Locate the cell with the specified text and output its (x, y) center coordinate. 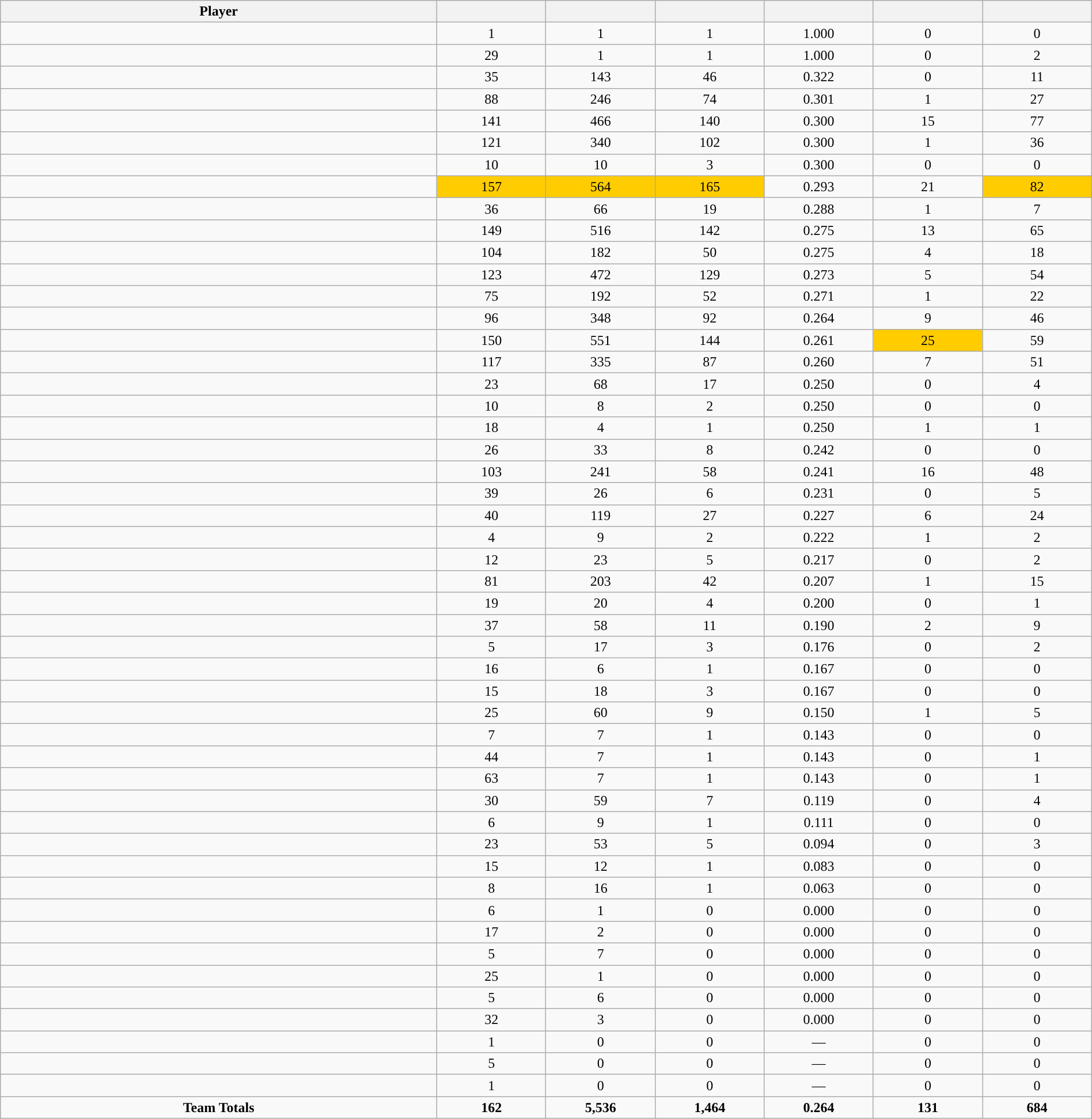
0.271 (819, 297)
92 (710, 318)
348 (600, 318)
24 (1037, 515)
0.242 (819, 450)
143 (600, 77)
87 (710, 362)
516 (600, 230)
0.094 (819, 844)
22 (1037, 297)
340 (600, 143)
60 (600, 713)
131 (927, 1107)
88 (492, 99)
42 (710, 581)
150 (492, 340)
0.293 (819, 187)
13 (927, 230)
75 (492, 297)
40 (492, 515)
140 (710, 121)
119 (600, 515)
33 (600, 450)
203 (600, 581)
0.190 (819, 625)
551 (600, 340)
141 (492, 121)
68 (600, 384)
472 (600, 275)
1,464 (710, 1107)
162 (492, 1107)
121 (492, 143)
104 (492, 252)
77 (1037, 121)
44 (492, 757)
0.119 (819, 801)
0.322 (819, 77)
0.200 (819, 603)
0.063 (819, 888)
48 (1037, 472)
66 (600, 208)
0.241 (819, 472)
144 (710, 340)
52 (710, 297)
29 (492, 55)
0.273 (819, 275)
30 (492, 801)
165 (710, 187)
0.150 (819, 713)
0.083 (819, 866)
0.231 (819, 494)
103 (492, 472)
82 (1037, 187)
Team Totals (219, 1107)
53 (600, 844)
241 (600, 472)
117 (492, 362)
142 (710, 230)
466 (600, 121)
Player (219, 12)
37 (492, 625)
0.176 (819, 647)
335 (600, 362)
0.288 (819, 208)
149 (492, 230)
157 (492, 187)
246 (600, 99)
0.227 (819, 515)
39 (492, 494)
0.261 (819, 340)
0.111 (819, 822)
54 (1037, 275)
50 (710, 252)
65 (1037, 230)
102 (710, 143)
123 (492, 275)
0.301 (819, 99)
96 (492, 318)
32 (492, 1020)
5,536 (600, 1107)
182 (600, 252)
192 (600, 297)
0.217 (819, 559)
74 (710, 99)
0.207 (819, 581)
21 (927, 187)
81 (492, 581)
684 (1037, 1107)
129 (710, 275)
51 (1037, 362)
0.260 (819, 362)
564 (600, 187)
0.222 (819, 537)
20 (600, 603)
35 (492, 77)
63 (492, 779)
